For the text-containing cell, return its midpoint in (x, y) coordinate format. 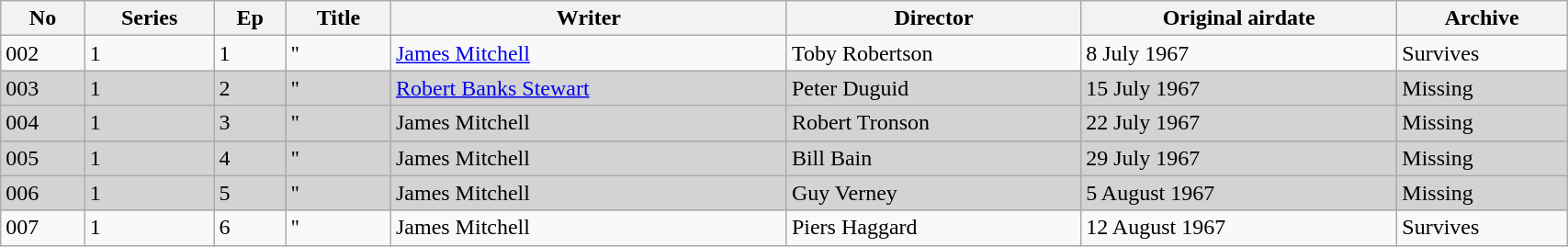
Original airdate (1239, 18)
Peter Duguid (933, 88)
No (42, 18)
Title (339, 18)
Guy Verney (933, 193)
4 (250, 158)
007 (42, 228)
Robert Tronson (933, 123)
Writer (588, 18)
12 August 1967 (1239, 228)
3 (250, 123)
5 (250, 193)
8 July 1967 (1239, 53)
6 (250, 228)
003 (42, 88)
Director (933, 18)
2 (250, 88)
5 August 1967 (1239, 193)
002 (42, 53)
Bill Bain (933, 158)
Robert Banks Stewart (588, 88)
Toby Robertson (933, 53)
22 July 1967 (1239, 123)
Ep (250, 18)
Series (149, 18)
006 (42, 193)
15 July 1967 (1239, 88)
Archive (1483, 18)
005 (42, 158)
29 July 1967 (1239, 158)
004 (42, 123)
Piers Haggard (933, 228)
